Determine the (x, y) coordinate at the center of the cell enclosing the given text.  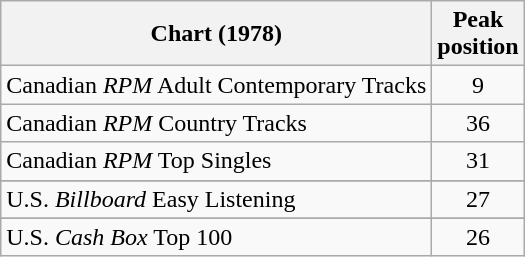
31 (478, 161)
U.S. Billboard Easy Listening (216, 199)
Peakposition (478, 34)
Canadian RPM Top Singles (216, 161)
27 (478, 199)
36 (478, 123)
9 (478, 85)
Canadian RPM Country Tracks (216, 123)
Canadian RPM Adult Contemporary Tracks (216, 85)
Chart (1978) (216, 34)
U.S. Cash Box Top 100 (216, 237)
26 (478, 237)
